Identify which cell holds the provided text, then report its [x, y] central coordinate. 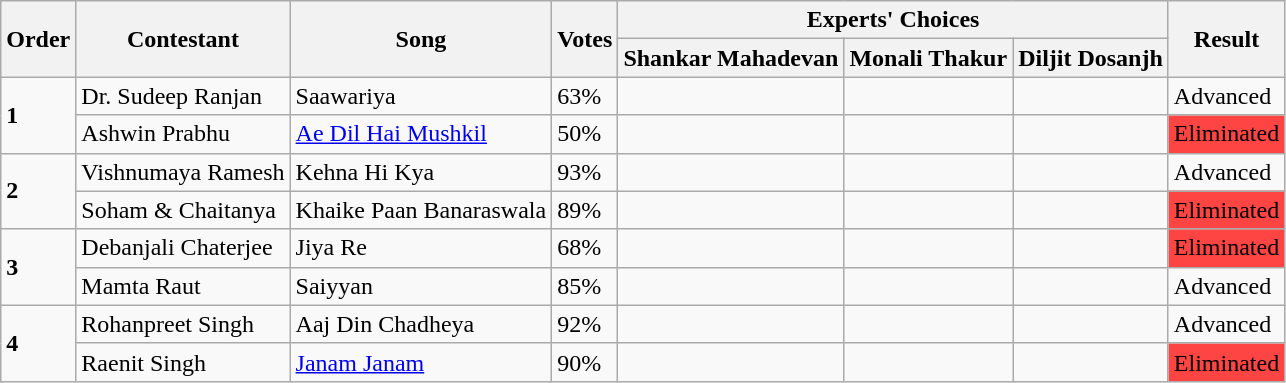
Dr. Sudeep Ranjan [183, 96]
Vishnumaya Ramesh [183, 172]
50% [585, 134]
Saiyyan [421, 286]
Khaike Paan Banaraswala [421, 210]
Result [1226, 39]
Soham & Chaitanya [183, 210]
89% [585, 210]
93% [585, 172]
2 [38, 191]
1 [38, 115]
Aaj Din Chadheya [421, 324]
Contestant [183, 39]
Shankar Mahadevan [731, 58]
Votes [585, 39]
Rohanpreet Singh [183, 324]
92% [585, 324]
3 [38, 267]
63% [585, 96]
90% [585, 362]
Monali Thakur [928, 58]
Raenit Singh [183, 362]
Song [421, 39]
Diljit Dosanjh [1091, 58]
Saawariya [421, 96]
Ashwin Prabhu [183, 134]
Order [38, 39]
4 [38, 343]
Mamta Raut [183, 286]
Kehna Hi Kya [421, 172]
68% [585, 248]
Experts' Choices [893, 20]
85% [585, 286]
Janam Janam [421, 362]
Ae Dil Hai Mushkil [421, 134]
Jiya Re [421, 248]
Debanjali Chaterjee [183, 248]
